Find where the given text appears and provide that cell's center as (x, y) coordinate. 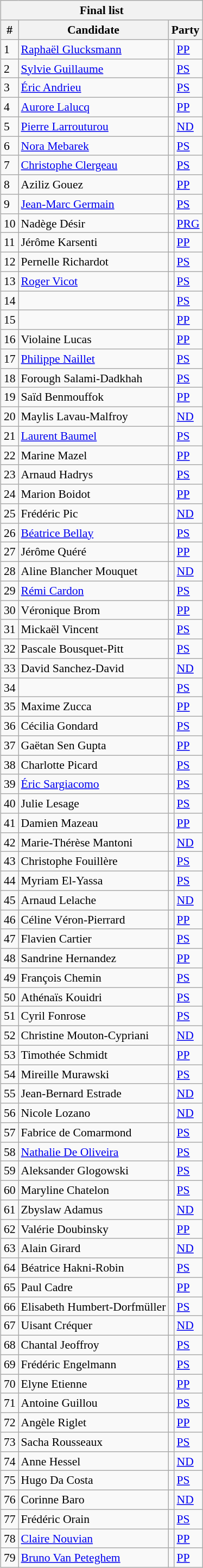
24 (10, 494)
29 (10, 591)
Julie Lesage (93, 804)
18 (10, 378)
43 (10, 862)
33 (10, 668)
Zbyslaw Adamus (93, 1210)
76 (10, 1500)
74 (10, 1461)
19 (10, 397)
45 (10, 900)
Bruno Van Peteghem (93, 1558)
50 (10, 997)
Charlotte Picard (93, 765)
14 (10, 301)
26 (10, 533)
Timothée Schmidt (93, 1055)
Pierre Larrouturou (93, 127)
53 (10, 1055)
Jérôme Karsenti (93, 243)
Nicole Lozano (93, 1113)
Maylis Lavau-Malfroy (93, 416)
Sacha Rousseaux (93, 1442)
Damien Mazeau (93, 823)
16 (10, 339)
72 (10, 1422)
56 (10, 1113)
Céline Véron-Pierrard (93, 920)
Alain Girard (93, 1248)
9 (10, 204)
Elisabeth Humbert-Dorfmüller (93, 1306)
Aziliz Gouez (93, 185)
Saïd Benmouffok (93, 397)
Antoine Guillou (93, 1403)
Raphaël Glucksmann (93, 49)
59 (10, 1171)
Mickaël Vincent (93, 629)
39 (10, 784)
48 (10, 958)
Fabrice de Comarmond (93, 1133)
57 (10, 1133)
17 (10, 359)
Pernelle Richardot (93, 262)
Jean-Bernard Estrade (93, 1093)
78 (10, 1539)
Marion Boidot (93, 494)
5 (10, 127)
32 (10, 649)
David Sanchez-David (93, 668)
11 (10, 243)
Athénaïs Kouidri (93, 997)
Sandrine Hernandez (93, 958)
4 (10, 107)
Nathalie De Oliveira (93, 1152)
Nadège Désir (93, 223)
30 (10, 610)
Final list (102, 10)
Philippe Naillet (93, 359)
21 (10, 436)
Frédéric Engelmann (93, 1364)
38 (10, 765)
49 (10, 978)
Christophe Clergeau (93, 165)
Rémi Cardon (93, 591)
6 (10, 146)
Éric Andrieu (93, 88)
Uisant Créquer (93, 1326)
Mireille Murawski (93, 1074)
70 (10, 1384)
Gaëtan Sen Gupta (93, 745)
Véronique Brom (93, 610)
37 (10, 745)
13 (10, 281)
Frédéric Pic (93, 514)
7 (10, 165)
Marie-Thérèse Mantoni (93, 842)
Forough Salami-Dadkhah (93, 378)
Anne Hessel (93, 1461)
PRG (188, 223)
27 (10, 552)
Laurent Baumel (93, 436)
77 (10, 1519)
Angèle Riglet (93, 1422)
64 (10, 1268)
Claire Nouvian (93, 1539)
51 (10, 1016)
Flavien Cartier (93, 939)
2 (10, 68)
Myriam El-Yassa (93, 881)
Christine Mouton-Cypriani (93, 1035)
12 (10, 262)
71 (10, 1403)
79 (10, 1558)
Party (185, 30)
10 (10, 223)
Éric Sargiacomo (93, 784)
31 (10, 629)
23 (10, 475)
Cécilia Gondard (93, 726)
52 (10, 1035)
Aline Blancher Mouquet (93, 571)
Roger Vicot (93, 281)
58 (10, 1152)
Marine Mazel (93, 456)
61 (10, 1210)
73 (10, 1442)
Arnaud Hadrys (93, 475)
Nora Mebarek (93, 146)
Elyne Etienne (93, 1384)
63 (10, 1248)
Violaine Lucas (93, 339)
60 (10, 1190)
22 (10, 456)
Frédéric Orain (93, 1519)
34 (10, 687)
Chantal Jeoffroy (93, 1345)
67 (10, 1326)
Cyril Fonrose (93, 1016)
28 (10, 571)
65 (10, 1287)
20 (10, 416)
55 (10, 1093)
44 (10, 881)
36 (10, 726)
Corinne Baro (93, 1500)
Aleksander Glogowski (93, 1171)
40 (10, 804)
41 (10, 823)
25 (10, 514)
Hugo Da Costa (93, 1481)
Christophe Fouillère (93, 862)
66 (10, 1306)
8 (10, 185)
Pascale Bousquet-Pitt (93, 649)
Candidate (93, 30)
68 (10, 1345)
62 (10, 1229)
3 (10, 88)
47 (10, 939)
Maryline Chatelon (93, 1190)
# (10, 30)
Sylvie Guillaume (93, 68)
15 (10, 320)
46 (10, 920)
Jean-Marc Germain (93, 204)
Jérôme Quéré (93, 552)
42 (10, 842)
75 (10, 1481)
Aurore Lalucq (93, 107)
Paul Cadre (93, 1287)
Béatrice Hakni-Robin (93, 1268)
69 (10, 1364)
François Chemin (93, 978)
35 (10, 707)
Béatrice Bellay (93, 533)
54 (10, 1074)
Maxime Zucca (93, 707)
Arnaud Lelache (93, 900)
1 (10, 49)
Valérie Doubinsky (93, 1229)
